Determine the [X, Y] coordinate at the center of the cell enclosing the given text.  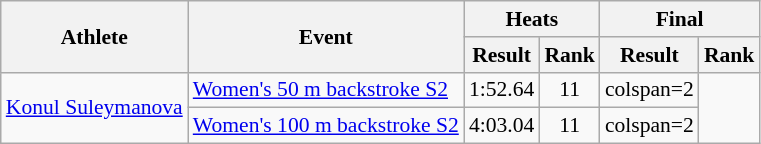
Final [680, 19]
Heats [532, 19]
4:03.04 [502, 126]
1:52.64 [502, 90]
Event [326, 36]
Athlete [94, 36]
Women's 100 m backstroke S2 [326, 126]
Women's 50 m backstroke S2 [326, 90]
Konul Suleymanova [94, 108]
